Locate the cell with the specified text and output its [X, Y] center coordinate. 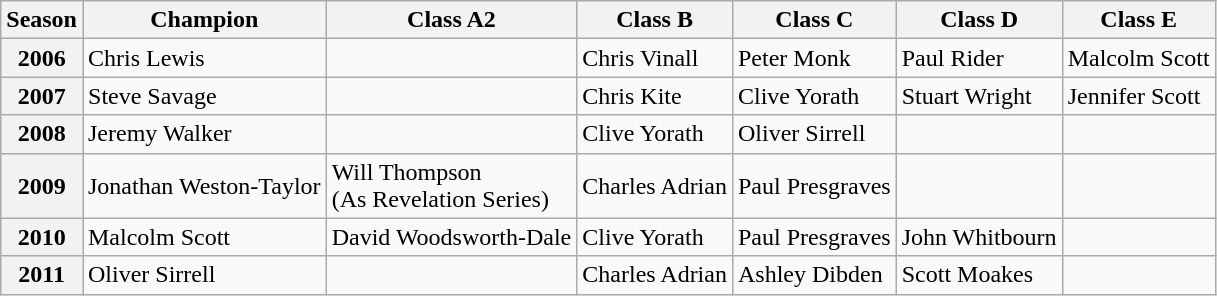
David Woodsworth-Dale [452, 237]
2009 [42, 186]
Will Thompson(As Revelation Series) [452, 186]
Paul Rider [979, 58]
2008 [42, 134]
Class A2 [452, 20]
Stuart Wright [979, 96]
Jonathan Weston-Taylor [204, 186]
Steve Savage [204, 96]
Chris Vinall [655, 58]
2011 [42, 275]
Class B [655, 20]
Jennifer Scott [1138, 96]
Champion [204, 20]
Jeremy Walker [204, 134]
Chris Lewis [204, 58]
Season [42, 20]
Class C [814, 20]
John Whitbourn [979, 237]
Chris Kite [655, 96]
2010 [42, 237]
Class E [1138, 20]
Class D [979, 20]
Peter Monk [814, 58]
2007 [42, 96]
2006 [42, 58]
Scott Moakes [979, 275]
Ashley Dibden [814, 275]
